Locate the cell with the specified text and output its [x, y] center coordinate. 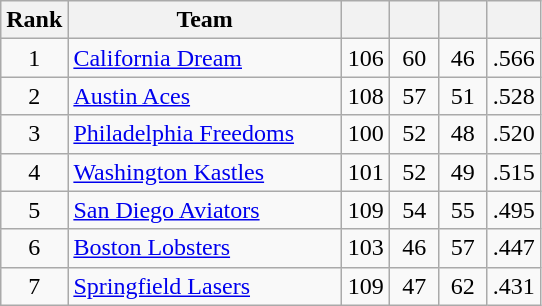
47 [414, 286]
.495 [514, 210]
48 [464, 134]
Rank [34, 20]
Philadelphia Freedoms [205, 134]
49 [464, 172]
.566 [514, 58]
.431 [514, 286]
3 [34, 134]
.447 [514, 248]
62 [464, 286]
2 [34, 96]
51 [464, 96]
.528 [514, 96]
.515 [514, 172]
California Dream [205, 58]
Washington Kastles [205, 172]
4 [34, 172]
Austin Aces [205, 96]
San Diego Aviators [205, 210]
6 [34, 248]
55 [464, 210]
60 [414, 58]
103 [366, 248]
54 [414, 210]
7 [34, 286]
100 [366, 134]
106 [366, 58]
Springfield Lasers [205, 286]
101 [366, 172]
.520 [514, 134]
108 [366, 96]
1 [34, 58]
5 [34, 210]
Boston Lobsters [205, 248]
Team [205, 20]
